Identify which cell holds the provided text, then report its [X, Y] central coordinate. 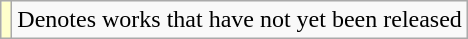
Denotes works that have not yet been released [240, 20]
